From the cell containing the given text, extract its center point as [X, Y] coordinate. 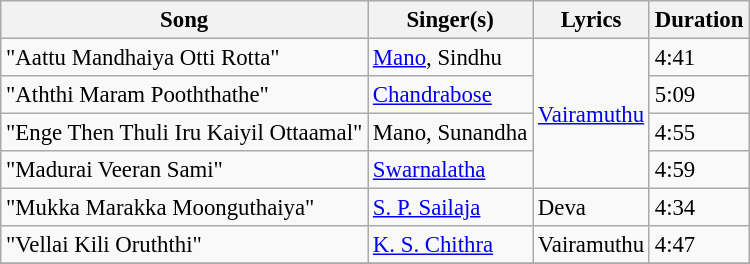
S. P. Sailaja [450, 208]
Chandrabose [450, 95]
4:59 [698, 170]
Swarnalatha [450, 170]
"Mukka Marakka Moonguthaiya" [184, 208]
"Aattu Mandhaiya Otti Rotta" [184, 58]
Song [184, 20]
4:55 [698, 133]
Lyrics [592, 20]
Mano, Sindhu [450, 58]
Mano, Sunandha [450, 133]
4:41 [698, 58]
Singer(s) [450, 20]
Deva [592, 208]
"Vellai Kili Oruththi" [184, 245]
4:34 [698, 208]
5:09 [698, 95]
"Aththi Maram Pooththathe" [184, 95]
K. S. Chithra [450, 245]
4:47 [698, 245]
"Madurai Veeran Sami" [184, 170]
"Enge Then Thuli Iru Kaiyil Ottaamal" [184, 133]
Duration [698, 20]
